Extract the (X, Y) coordinate from the center of the cell holding the provided text.  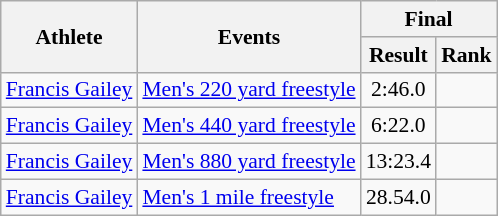
Men's 1 mile freestyle (248, 197)
Final (429, 19)
Athlete (70, 36)
Result (398, 55)
Rank (466, 55)
Men's 440 yard freestyle (248, 126)
13:23.4 (398, 162)
6:22.0 (398, 126)
Men's 220 yard freestyle (248, 90)
2:46.0 (398, 90)
Men's 880 yard freestyle (248, 162)
Events (248, 36)
28.54.0 (398, 197)
